Scan for the cell matching the given text and deliver its [X, Y] coordinate at center. 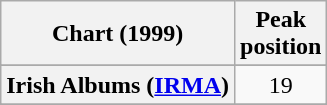
Peakposition [281, 34]
Chart (1999) [118, 34]
Irish Albums (IRMA) [118, 85]
19 [281, 85]
